From the cell containing the given text, extract its center point as (x, y) coordinate. 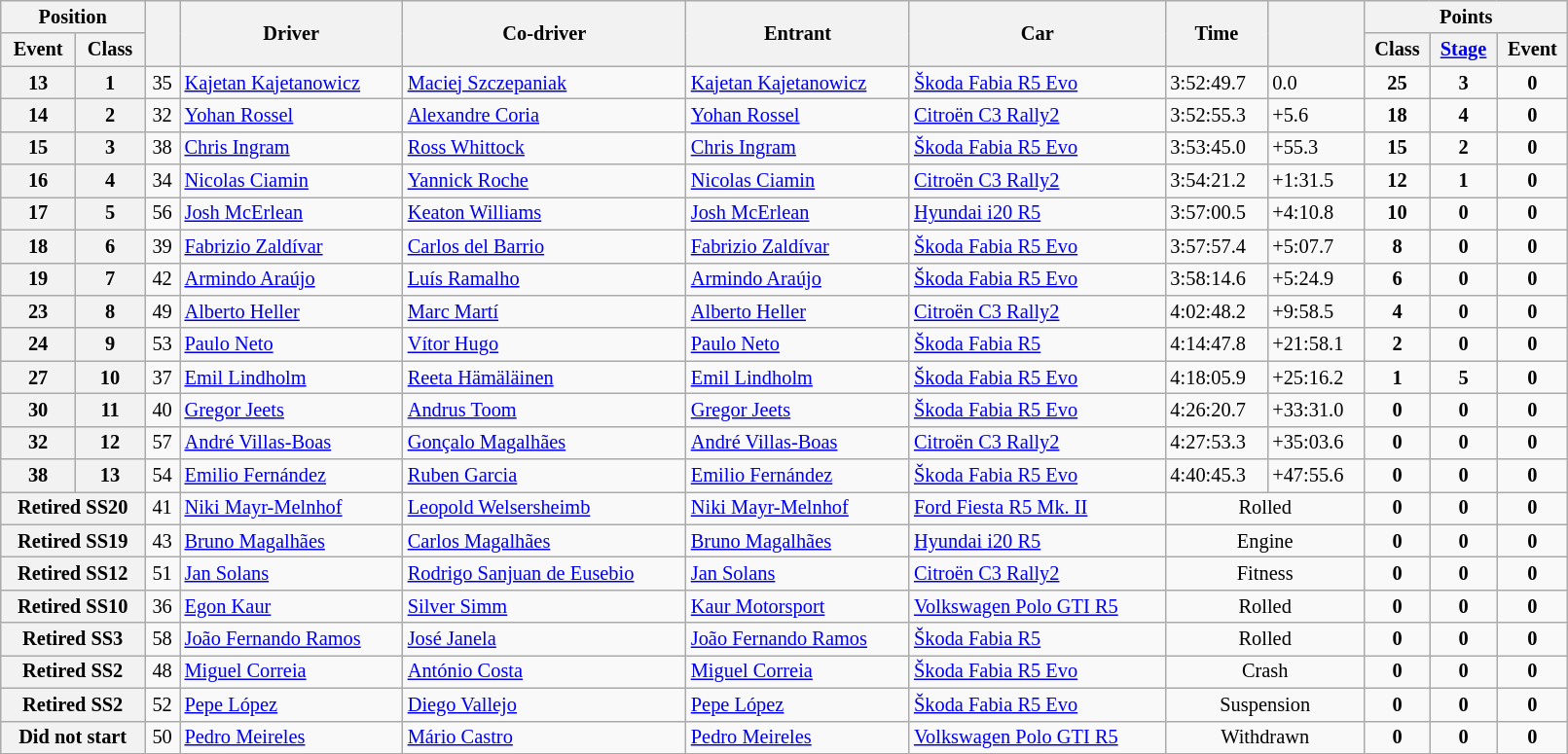
48 (163, 671)
19 (39, 279)
Suspension (1265, 704)
Marc Martí (545, 311)
+5.6 (1316, 115)
3:54:21.2 (1217, 181)
40 (163, 410)
Time (1217, 33)
+25:16.2 (1316, 377)
Ruben Garcia (545, 476)
37 (163, 377)
Crash (1265, 671)
Andrus Toom (545, 410)
4:18:05.9 (1217, 377)
Retired SS20 (73, 508)
17 (39, 213)
Did not start (73, 737)
16 (39, 181)
Co-driver (545, 33)
3:52:55.3 (1217, 115)
9 (111, 344)
Stage (1464, 50)
Carlos del Barrio (545, 246)
3:57:00.5 (1217, 213)
Position (73, 17)
Maciej Szczepaniak (545, 83)
+4:10.8 (1316, 213)
Yannick Roche (545, 181)
30 (39, 410)
42 (163, 279)
Reeta Hämäläinen (545, 377)
4:02:48.2 (1217, 311)
Carlos Magalhães (545, 541)
Retired SS19 (73, 541)
+21:58.1 (1316, 344)
4:27:53.3 (1217, 443)
Mário Castro (545, 737)
Retired SS3 (73, 639)
Engine (1265, 541)
António Costa (545, 671)
Rodrigo Sanjuan de Eusebio (545, 573)
Withdrawn (1265, 737)
Fitness (1265, 573)
43 (163, 541)
José Janela (545, 639)
Leopold Welsersheimb (545, 508)
39 (163, 246)
54 (163, 476)
Ross Whittock (545, 148)
4:26:20.7 (1217, 410)
56 (163, 213)
Driver (292, 33)
Vítor Hugo (545, 344)
Points (1466, 17)
+33:31.0 (1316, 410)
53 (163, 344)
24 (39, 344)
4:40:45.3 (1217, 476)
49 (163, 311)
+1:31.5 (1316, 181)
7 (111, 279)
23 (39, 311)
58 (163, 639)
+5:24.9 (1316, 279)
Egon Kaur (292, 606)
25 (1398, 83)
Ford Fiesta R5 Mk. II (1038, 508)
36 (163, 606)
Gonçalo Magalhães (545, 443)
Entrant (798, 33)
3:58:14.6 (1217, 279)
3:53:45.0 (1217, 148)
4:14:47.8 (1217, 344)
Kaur Motorsport (798, 606)
41 (163, 508)
0.0 (1316, 83)
Retired SS10 (73, 606)
+35:03.6 (1316, 443)
52 (163, 704)
3:52:49.7 (1217, 83)
51 (163, 573)
+9:58.5 (1316, 311)
+55.3 (1316, 148)
Alexandre Coria (545, 115)
+47:55.6 (1316, 476)
+5:07.7 (1316, 246)
Car (1038, 33)
34 (163, 181)
14 (39, 115)
Diego Vallejo (545, 704)
50 (163, 737)
Retired SS12 (73, 573)
27 (39, 377)
35 (163, 83)
3:57:57.4 (1217, 246)
Luís Ramalho (545, 279)
11 (111, 410)
57 (163, 443)
Silver Simm (545, 606)
Keaton Williams (545, 213)
